Return (X, Y) of the center of cell containing provided text 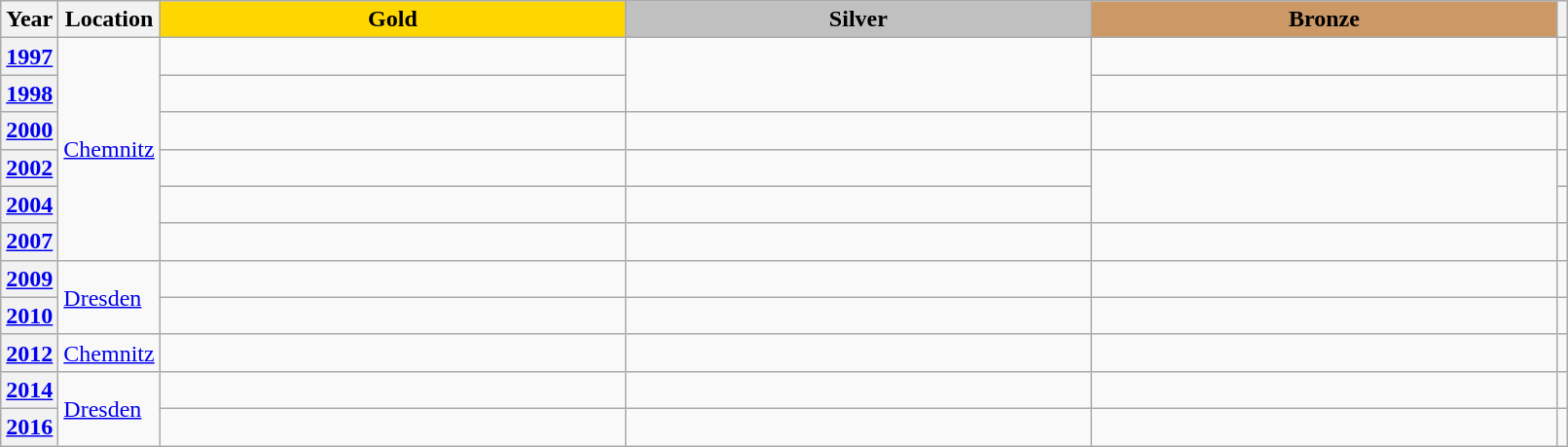
1997 (29, 56)
2009 (29, 279)
2000 (29, 130)
2010 (29, 316)
Silver (858, 19)
1998 (29, 93)
Gold (392, 19)
2004 (29, 205)
2014 (29, 390)
Location (109, 19)
2002 (29, 168)
2016 (29, 427)
Bronze (1324, 19)
2012 (29, 353)
Year (29, 19)
2007 (29, 242)
